Return the [X, Y] coordinate for the center point of the cell that contains the specified text.  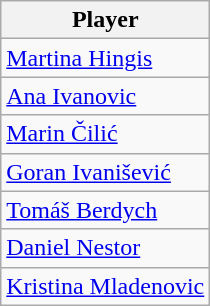
Martina Hingis [106, 58]
Player [106, 20]
Tomáš Berdych [106, 210]
Goran Ivanišević [106, 172]
Marin Čilić [106, 134]
Ana Ivanovic [106, 96]
Kristina Mladenovic [106, 286]
Daniel Nestor [106, 248]
